Provide the (x, y) coordinate of the cell's center where the given text is located.  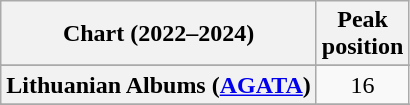
16 (362, 85)
Peakposition (362, 34)
Lithuanian Albums (AGATA) (159, 85)
Chart (2022–2024) (159, 34)
